Pinpoint the cell where the given text exists, returning its [X, Y] midpoint coordinate. 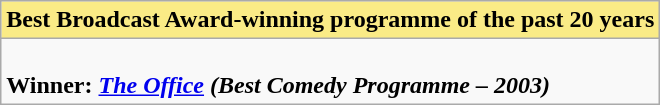
Best Broadcast Award-winning programme of the past 20 years [330, 20]
Winner: The Office (Best Comedy Programme – 2003) [330, 72]
